From the cell containing the given text, extract its center point as (X, Y) coordinate. 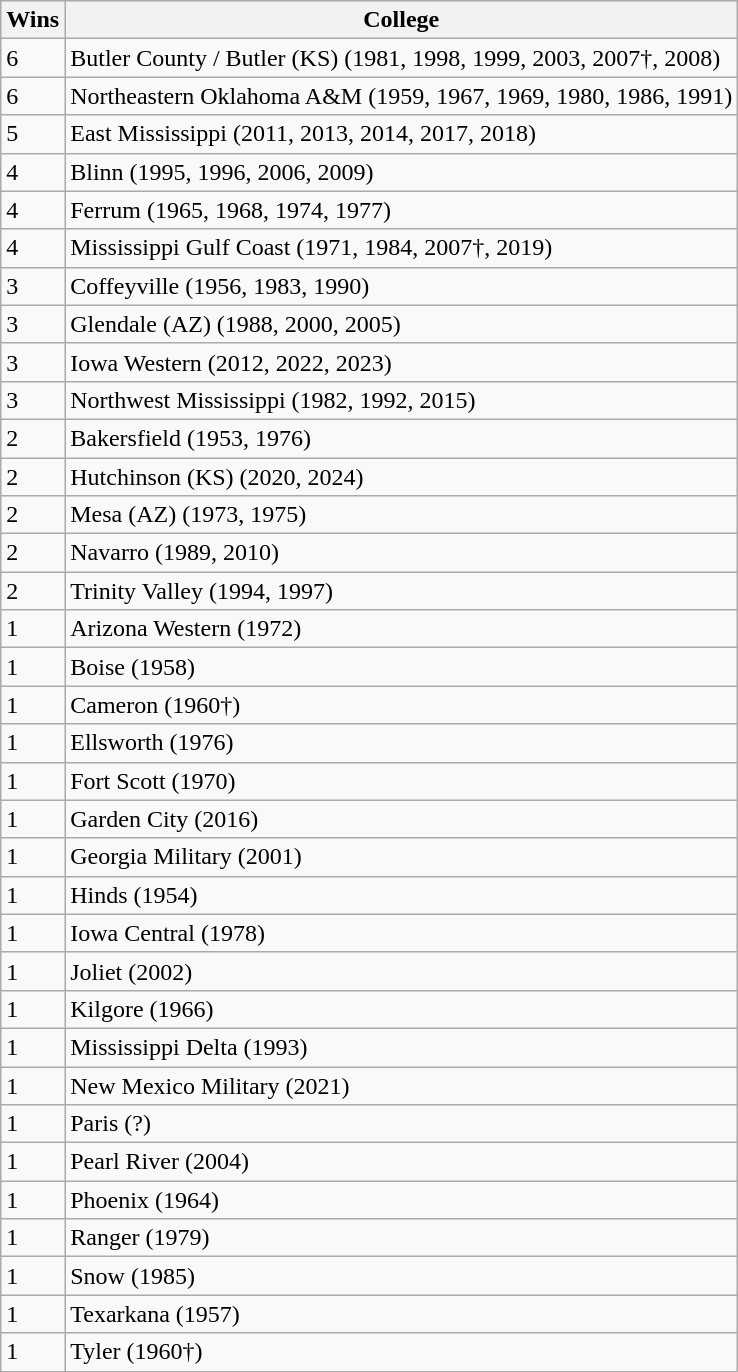
Ferrum (1965, 1968, 1974, 1977) (402, 210)
Butler County / Butler (KS) (1981, 1998, 1999, 2003, 2007†, 2008) (402, 58)
Tyler (1960†) (402, 1352)
Hutchinson (KS) (2020, 2024) (402, 477)
Cameron (1960†) (402, 705)
Snow (1985) (402, 1276)
Iowa Western (2012, 2022, 2023) (402, 362)
East Mississippi (2011, 2013, 2014, 2017, 2018) (402, 134)
Kilgore (1966) (402, 1009)
Blinn (1995, 1996, 2006, 2009) (402, 172)
New Mexico Military (2021) (402, 1085)
Boise (1958) (402, 667)
Georgia Military (2001) (402, 857)
Mesa (AZ) (1973, 1975) (402, 515)
Mississippi Gulf Coast (1971, 1984, 2007†, 2019) (402, 248)
Glendale (AZ) (1988, 2000, 2005) (402, 324)
Wins (33, 20)
Hinds (1954) (402, 895)
Ranger (1979) (402, 1238)
Mississippi Delta (1993) (402, 1047)
Arizona Western (1972) (402, 629)
Northeastern Oklahoma A&M (1959, 1967, 1969, 1980, 1986, 1991) (402, 96)
Paris (?) (402, 1124)
Joliet (2002) (402, 971)
Ellsworth (1976) (402, 743)
Fort Scott (1970) (402, 781)
5 (33, 134)
Bakersfield (1953, 1976) (402, 438)
Pearl River (2004) (402, 1162)
Texarkana (1957) (402, 1314)
Garden City (2016) (402, 819)
Phoenix (1964) (402, 1200)
Coffeyville (1956, 1983, 1990) (402, 286)
Trinity Valley (1994, 1997) (402, 591)
College (402, 20)
Navarro (1989, 2010) (402, 553)
Northwest Mississippi (1982, 1992, 2015) (402, 400)
Iowa Central (1978) (402, 933)
